Output the (x, y) coordinate of the center of the cell containing the given text.  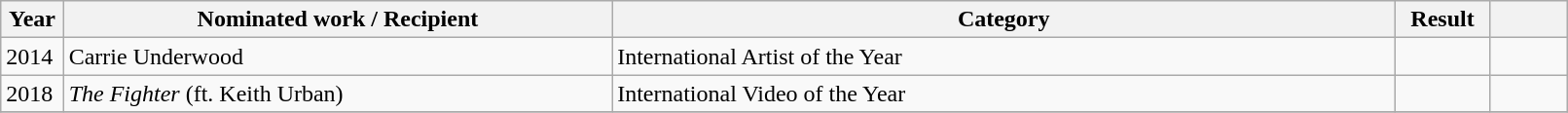
Result (1442, 19)
2018 (32, 94)
2014 (32, 56)
International Video of the Year (1004, 94)
Year (32, 19)
The Fighter (ft. Keith Urban) (338, 94)
Nominated work / Recipient (338, 19)
International Artist of the Year (1004, 56)
Category (1004, 19)
Carrie Underwood (338, 56)
